Extract the (X, Y) coordinate from the center of the cell holding the provided text.  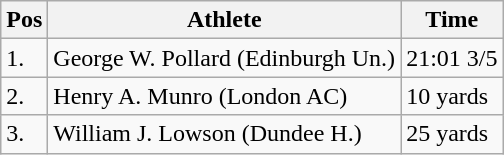
21:01 3/5 (452, 58)
William J. Lowson (Dundee H.) (224, 134)
1. (24, 58)
Athlete (224, 20)
Pos (24, 20)
2. (24, 96)
25 yards (452, 134)
10 yards (452, 96)
George W. Pollard (Edinburgh Un.) (224, 58)
3. (24, 134)
Time (452, 20)
Henry A. Munro (London AC) (224, 96)
